Detect which cell encompasses the target text, then output its (X, Y) center coordinate. 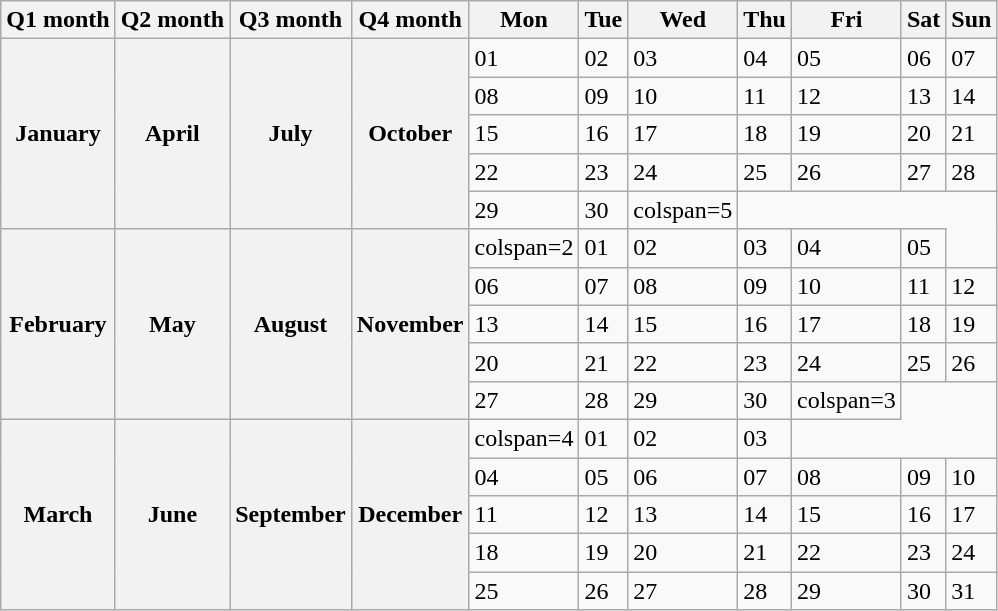
Thu (765, 20)
Q4 month (410, 20)
colspan=4 (524, 438)
colspan=5 (683, 210)
Q2 month (172, 20)
Fri (846, 20)
Sat (923, 20)
Wed (683, 20)
March (58, 514)
January (58, 134)
February (58, 324)
Q1 month (58, 20)
colspan=2 (524, 248)
May (172, 324)
September (291, 514)
June (172, 514)
July (291, 134)
31 (972, 591)
Tue (604, 20)
October (410, 134)
August (291, 324)
Sun (972, 20)
Mon (524, 20)
November (410, 324)
April (172, 134)
Q3 month (291, 20)
colspan=3 (846, 400)
December (410, 514)
